Extract the (X, Y) coordinate from the center of the cell holding the provided text.  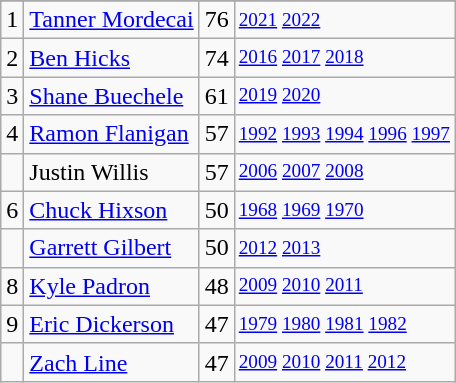
2016 2017 2018 (344, 58)
2006 2007 2008 (344, 172)
Ramon Flanigan (112, 134)
2 (12, 58)
2009 2010 2011 (344, 286)
2021 2022 (344, 20)
Shane Buechele (112, 96)
Zach Line (112, 362)
Garrett Gilbert (112, 248)
2019 2020 (344, 96)
1 (12, 20)
2009 2010 2011 2012 (344, 362)
Justin Willis (112, 172)
1968 1969 1970 (344, 210)
61 (216, 96)
Kyle Padron (112, 286)
3 (12, 96)
2012 2013 (344, 248)
6 (12, 210)
Chuck Hixson (112, 210)
48 (216, 286)
76 (216, 20)
9 (12, 324)
Eric Dickerson (112, 324)
74 (216, 58)
8 (12, 286)
1992 1993 1994 1996 1997 (344, 134)
Ben Hicks (112, 58)
4 (12, 134)
1979 1980 1981 1982 (344, 324)
Tanner Mordecai (112, 20)
